Identify which cell holds the provided text, then report its (x, y) central coordinate. 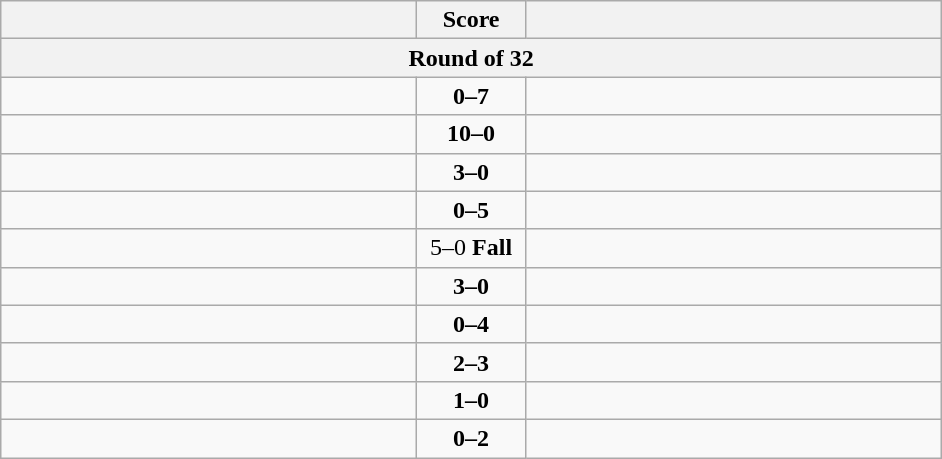
0–4 (472, 324)
1–0 (472, 400)
Round of 32 (472, 58)
Score (472, 20)
5–0 Fall (472, 248)
0–2 (472, 438)
0–7 (472, 96)
10–0 (472, 134)
2–3 (472, 362)
0–5 (472, 210)
